Pinpoint the cell where the given text exists, returning its [X, Y] midpoint coordinate. 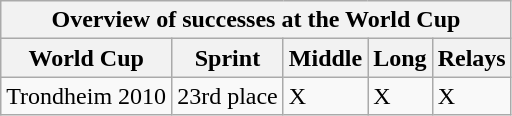
Relays [472, 58]
23rd place [228, 96]
Sprint [228, 58]
Long [400, 58]
Overview of successes at the World Cup [256, 20]
World Cup [86, 58]
Trondheim 2010 [86, 96]
Middle [325, 58]
